Detect which cell encompasses the target text, then output its (X, Y) center coordinate. 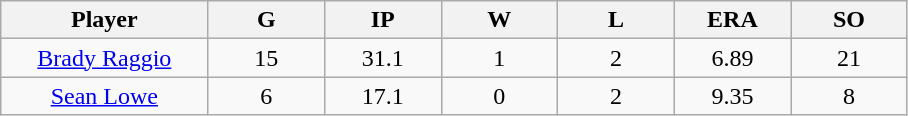
21 (850, 58)
Sean Lowe (104, 96)
1 (500, 58)
8 (850, 96)
SO (850, 20)
IP (384, 20)
0 (500, 96)
Brady Raggio (104, 58)
Player (104, 20)
6.89 (732, 58)
L (616, 20)
15 (266, 58)
W (500, 20)
6 (266, 96)
31.1 (384, 58)
ERA (732, 20)
G (266, 20)
17.1 (384, 96)
9.35 (732, 96)
